Provide the (x, y) coordinate of the cell's center where the given text is located.  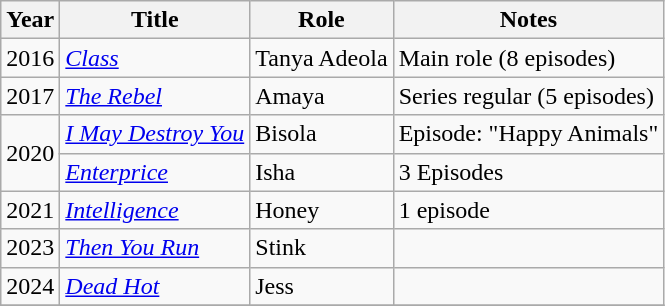
2017 (30, 96)
The Rebel (155, 96)
1 episode (528, 210)
Enterprice (155, 172)
Honey (322, 210)
Series regular (5 episodes) (528, 96)
Then You Run (155, 248)
Jess (322, 286)
2016 (30, 58)
I May Destroy You (155, 134)
Intelligence (155, 210)
Title (155, 20)
2023 (30, 248)
Class (155, 58)
Notes (528, 20)
Tanya Adeola (322, 58)
Year (30, 20)
3 Episodes (528, 172)
Dead Hot (155, 286)
Main role (8 episodes) (528, 58)
2021 (30, 210)
2024 (30, 286)
Role (322, 20)
Stink (322, 248)
Isha (322, 172)
Episode: "Happy Animals" (528, 134)
Bisola (322, 134)
2020 (30, 153)
Amaya (322, 96)
